Identify which cell holds the provided text, then report its (X, Y) central coordinate. 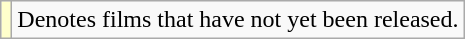
Denotes films that have not yet been released. (238, 20)
